From the cell containing the given text, extract its center point as [X, Y] coordinate. 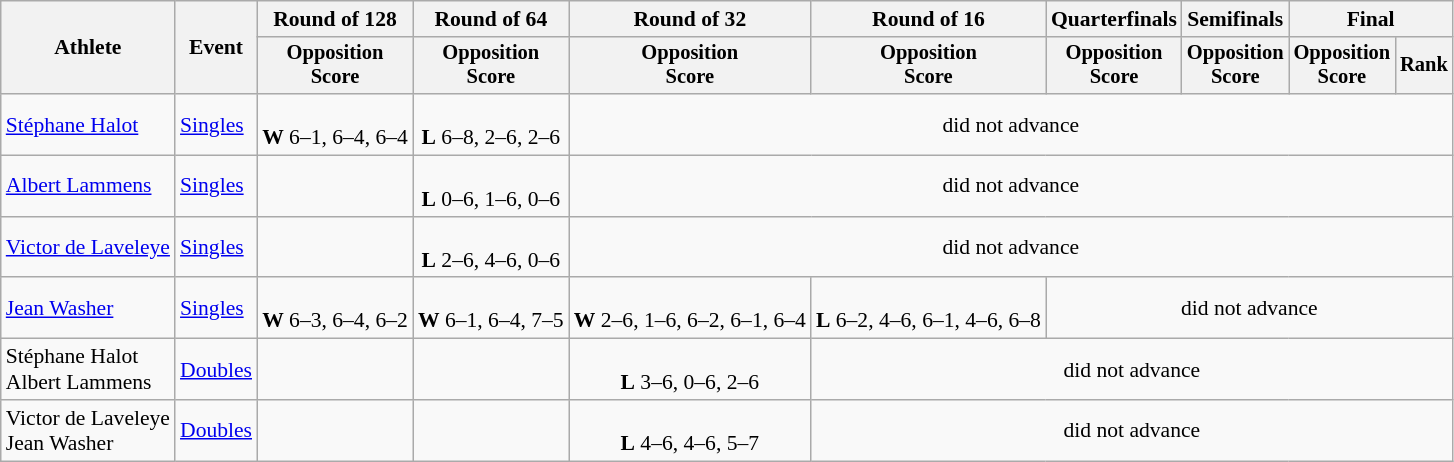
W 6–1, 6–4, 7–5 [491, 308]
Stéphane Halot Albert Lammens [88, 370]
W 2–6, 1–6, 6–2, 6–1, 6–4 [690, 308]
Rank [1424, 66]
Round of 128 [335, 19]
Albert Lammens [88, 186]
Round of 32 [690, 19]
L 0–6, 1–6, 0–6 [491, 186]
L 2–6, 4–6, 0–6 [491, 248]
Athlete [88, 48]
L 6–2, 4–6, 6–1, 4–6, 6–8 [928, 308]
Round of 16 [928, 19]
L 6–8, 2–6, 2–6 [491, 124]
Jean Washer [88, 308]
Final [1371, 19]
L 3–6, 0–6, 2–6 [690, 370]
W 6–1, 6–4, 6–4 [335, 124]
Round of 64 [491, 19]
Event [216, 48]
Victor de Laveleye Jean Washer [88, 430]
Stéphane Halot [88, 124]
Quarterfinals [1114, 19]
Semifinals [1236, 19]
W 6–3, 6–4, 6–2 [335, 308]
Victor de Laveleye [88, 248]
L 4–6, 4–6, 5–7 [690, 430]
